Output the [X, Y] coordinate of the center of the cell containing the given text.  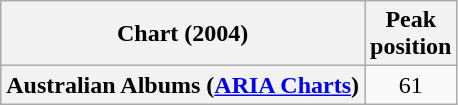
Australian Albums (ARIA Charts) [183, 85]
61 [411, 85]
Peakposition [411, 34]
Chart (2004) [183, 34]
